Pinpoint the cell where the given text exists, returning its [X, Y] midpoint coordinate. 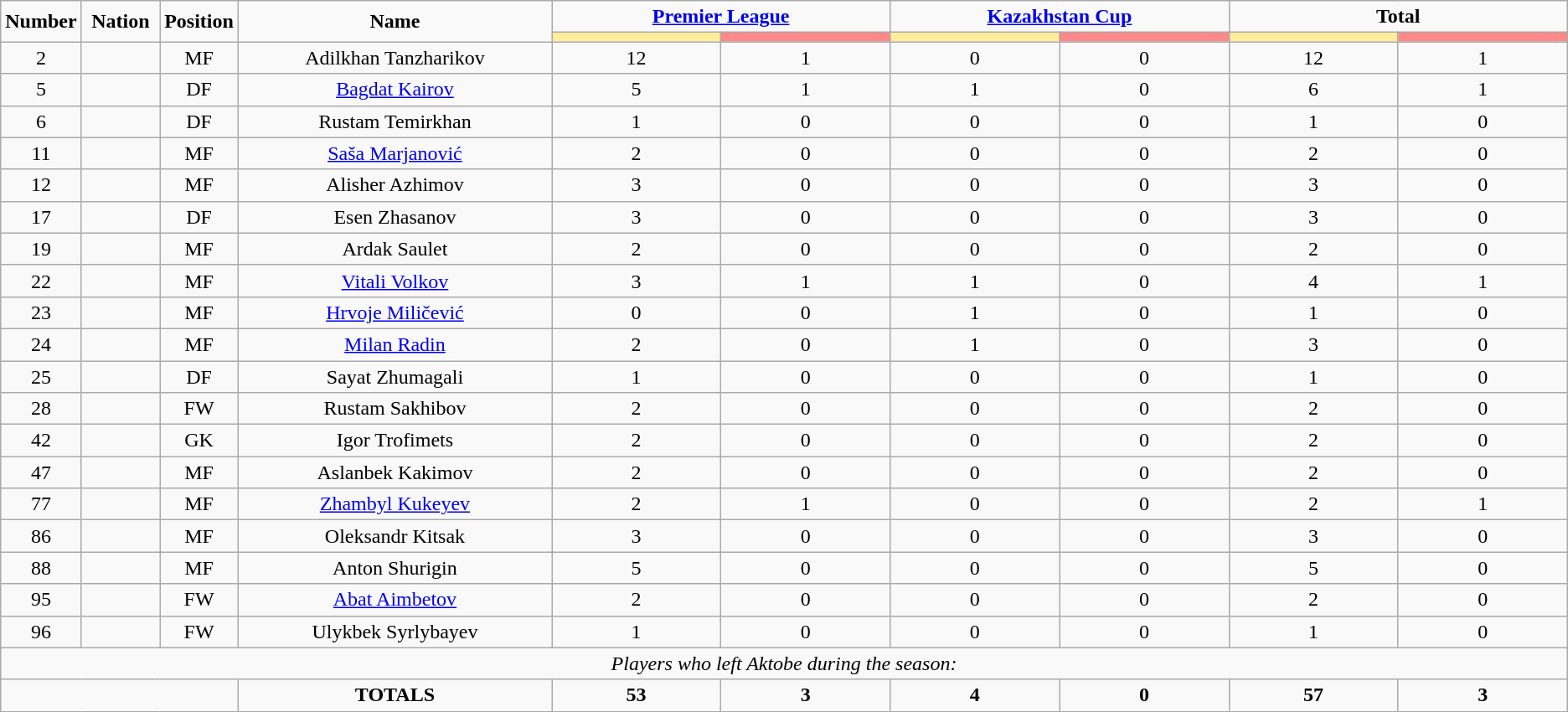
Milan Radin [395, 344]
28 [41, 409]
Players who left Aktobe during the season: [784, 663]
11 [41, 153]
19 [41, 249]
53 [636, 695]
Adilkhan Tanzharikov [395, 58]
95 [41, 600]
Anton Shurigin [395, 568]
Esen Zhasanov [395, 217]
88 [41, 568]
Number [41, 22]
Name [395, 22]
17 [41, 217]
Zhambyl Kukeyev [395, 504]
57 [1313, 695]
Igor Trofimets [395, 441]
25 [41, 376]
22 [41, 281]
47 [41, 472]
Ulykbek Syrlybayev [395, 632]
Saša Marjanović [395, 153]
Abat Aimbetov [395, 600]
GK [199, 441]
Vitali Volkov [395, 281]
23 [41, 312]
TOTALS [395, 695]
42 [41, 441]
Nation [121, 22]
Premier League [720, 17]
Rustam Sakhibov [395, 409]
77 [41, 504]
Sayat Zhumagali [395, 376]
Kazakhstan Cup [1060, 17]
Total [1398, 17]
Oleksandr Kitsak [395, 536]
Rustam Temirkhan [395, 121]
24 [41, 344]
86 [41, 536]
Position [199, 22]
Bagdat Kairov [395, 90]
Aslanbek Kakimov [395, 472]
96 [41, 632]
Alisher Azhimov [395, 185]
Hrvoje Miličević [395, 312]
Ardak Saulet [395, 249]
